Find where the given text appears and provide that cell's center as [X, Y] coordinate. 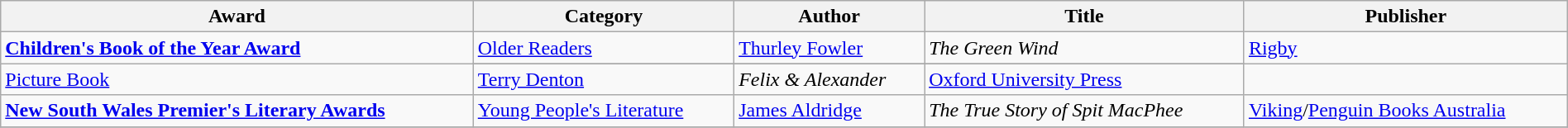
Young People's Literature [604, 111]
Older Readers [604, 48]
Felix & Alexander [829, 79]
Award [237, 17]
New South Wales Premier's Literary Awards [237, 111]
Terry Denton [604, 79]
The Green Wind [1085, 48]
Rigby [1406, 48]
Oxford University Press [1085, 79]
Publisher [1406, 17]
The True Story of Spit MacPhee [1085, 111]
Category [604, 17]
Children's Book of the Year Award [237, 48]
Viking/Penguin Books Australia [1406, 111]
Thurley Fowler [829, 48]
Author [829, 17]
James Aldridge [829, 111]
Title [1085, 17]
Picture Book [237, 79]
